Find where the given text appears and provide that cell's center as (X, Y) coordinate. 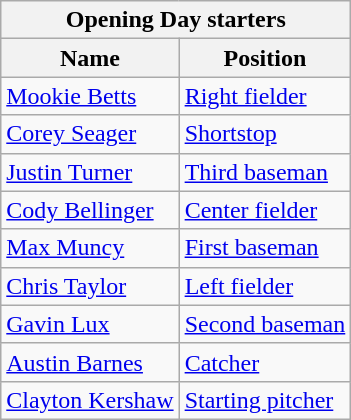
Name (90, 58)
Justin Turner (90, 172)
Austin Barnes (90, 362)
Center fielder (265, 210)
First baseman (265, 248)
Cody Bellinger (90, 210)
Second baseman (265, 324)
Corey Seager (90, 134)
Max Muncy (90, 248)
Third baseman (265, 172)
Opening Day starters (176, 20)
Catcher (265, 362)
Right fielder (265, 96)
Gavin Lux (90, 324)
Position (265, 58)
Shortstop (265, 134)
Chris Taylor (90, 286)
Mookie Betts (90, 96)
Starting pitcher (265, 400)
Left fielder (265, 286)
Clayton Kershaw (90, 400)
